Scan for the cell matching the given text and deliver its (x, y) coordinate at center. 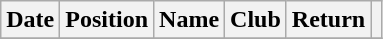
Club (256, 20)
Name (190, 20)
Return (328, 20)
Position (107, 20)
Date (30, 20)
